Determine the [x, y] coordinate at the center of the cell enclosing the given text.  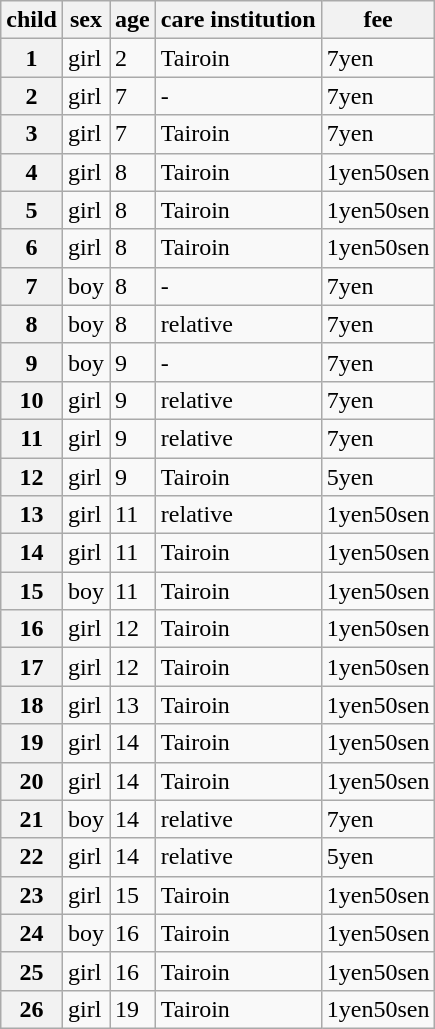
10 [32, 400]
25 [32, 971]
21 [32, 819]
26 [32, 1009]
age [133, 20]
care institution [238, 20]
fee [378, 20]
22 [32, 857]
24 [32, 933]
5 [32, 210]
6 [32, 248]
17 [32, 667]
23 [32, 895]
18 [32, 705]
1 [32, 58]
20 [32, 781]
child [32, 20]
4 [32, 172]
sex [86, 20]
3 [32, 134]
